Output the [x, y] coordinate of the center of the cell containing the given text.  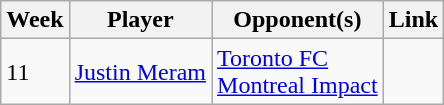
Justin Meram [140, 72]
11 [35, 72]
Link [413, 20]
Opponent(s) [298, 20]
Player [140, 20]
Week [35, 20]
Toronto FCMontreal Impact [298, 72]
